Locate the cell with the specified text and output its (X, Y) center coordinate. 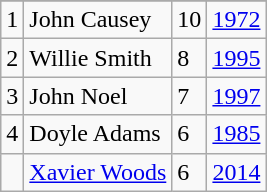
2014 (236, 172)
Willie Smith (98, 58)
1985 (236, 134)
Xavier Woods (98, 172)
1972 (236, 20)
1995 (236, 58)
1997 (236, 96)
7 (190, 96)
Doyle Adams (98, 134)
1 (12, 20)
3 (12, 96)
2 (12, 58)
10 (190, 20)
8 (190, 58)
John Noel (98, 96)
4 (12, 134)
John Causey (98, 20)
